From the cell containing the given text, extract its center point as [X, Y] coordinate. 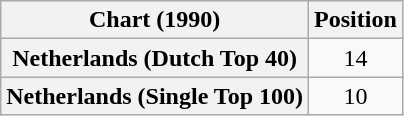
Netherlands (Single Top 100) [155, 96]
14 [356, 58]
10 [356, 96]
Netherlands (Dutch Top 40) [155, 58]
Position [356, 20]
Chart (1990) [155, 20]
